For the text-containing cell, return its midpoint in (x, y) coordinate format. 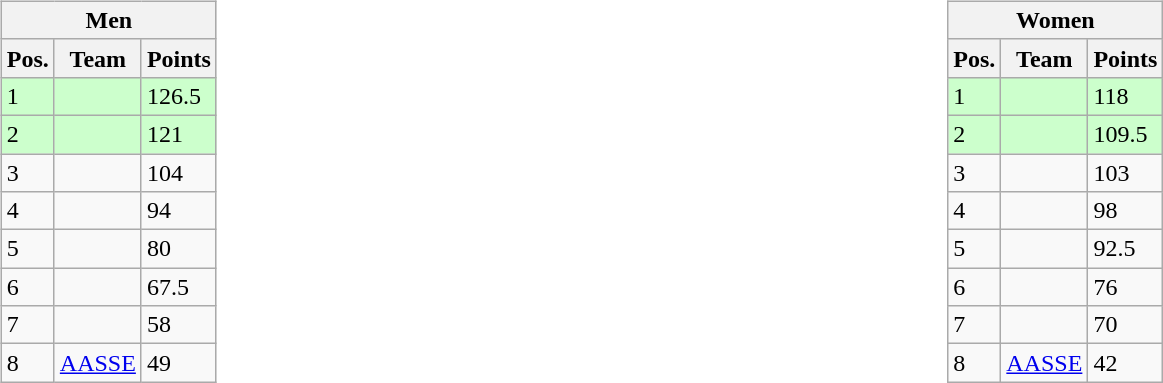
58 (178, 325)
109.5 (1126, 134)
76 (1126, 287)
Women (1056, 20)
98 (1126, 211)
67.5 (178, 287)
42 (1126, 363)
118 (1126, 96)
103 (1126, 173)
70 (1126, 325)
104 (178, 173)
49 (178, 363)
126.5 (178, 96)
80 (178, 249)
121 (178, 134)
94 (178, 211)
Men (108, 20)
92.5 (1126, 249)
